Locate the cell with the specified text and output its [X, Y] center coordinate. 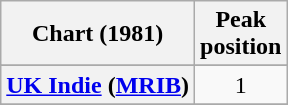
Peakposition [241, 34]
Chart (1981) [98, 34]
1 [241, 85]
UK Indie (MRIB) [98, 85]
